For the text-containing cell, return its midpoint in (X, Y) coordinate format. 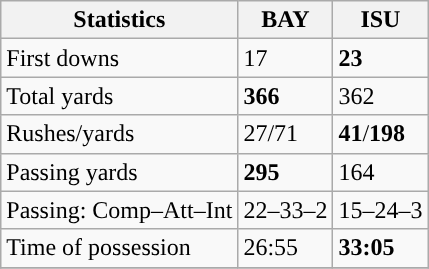
22–33–2 (286, 210)
366 (286, 96)
BAY (286, 20)
164 (380, 172)
Statistics (120, 20)
First downs (120, 58)
17 (286, 58)
15–24–3 (380, 210)
362 (380, 96)
23 (380, 58)
Rushes/yards (120, 134)
26:55 (286, 248)
Time of possession (120, 248)
295 (286, 172)
27/71 (286, 134)
Passing: Comp–Att–Int (120, 210)
33:05 (380, 248)
41/198 (380, 134)
Passing yards (120, 172)
ISU (380, 20)
Total yards (120, 96)
